From the cell containing the given text, extract its center point as (x, y) coordinate. 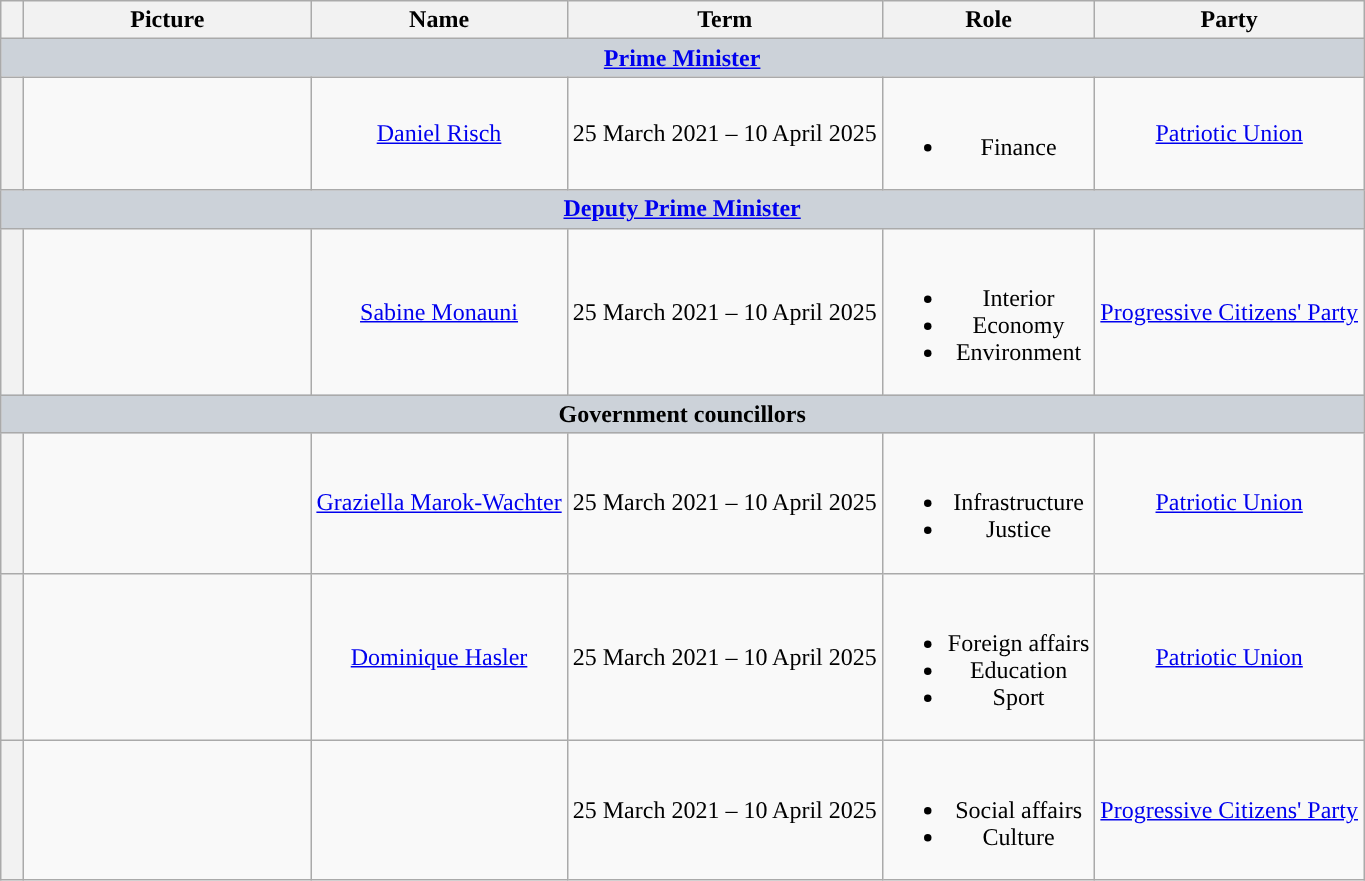
Role (988, 20)
Term (724, 20)
Picture (168, 20)
Graziella Marok-Wachter (439, 503)
Dominique Hasler (439, 656)
Sabine Monauni (439, 312)
Party (1230, 20)
InteriorEconomyEnvironment (988, 312)
Finance (988, 134)
InfrastructureJustice (988, 503)
Prime Minister (682, 58)
Deputy Prime Minister (682, 209)
Name (439, 20)
Daniel Risch (439, 134)
Government councillors (682, 414)
Social affairsCulture (988, 810)
Foreign affairsEducationSport (988, 656)
